Extract the [X, Y] coordinate from the center of the cell holding the provided text.  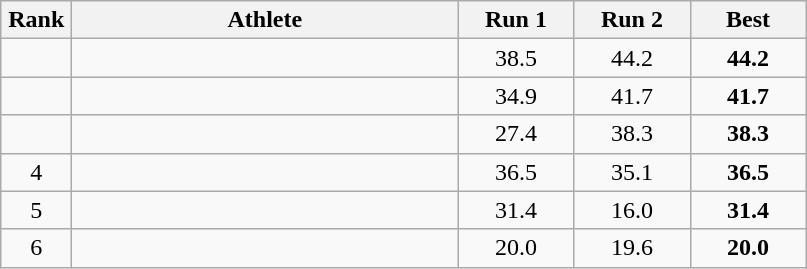
Best [748, 20]
35.1 [632, 172]
Rank [36, 20]
Run 2 [632, 20]
6 [36, 248]
4 [36, 172]
16.0 [632, 210]
27.4 [516, 134]
Athlete [265, 20]
Run 1 [516, 20]
34.9 [516, 96]
5 [36, 210]
19.6 [632, 248]
38.5 [516, 58]
